Return the (X, Y) coordinate for the center point of the cell that contains the specified text.  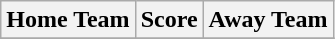
Score (169, 20)
Home Team (68, 20)
Away Team (268, 20)
